Detect which cell encompasses the target text, then output its (x, y) center coordinate. 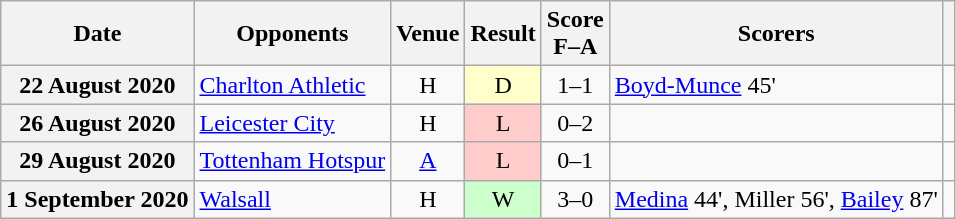
Charlton Athletic (292, 85)
ScoreF–A (575, 34)
1–1 (575, 85)
Boyd-Munce 45' (776, 85)
W (503, 199)
Medina 44', Miller 56', Bailey 87' (776, 199)
D (503, 85)
Scorers (776, 34)
Tottenham Hotspur (292, 161)
Opponents (292, 34)
Result (503, 34)
Leicester City (292, 123)
Venue (428, 34)
1 September 2020 (98, 199)
0–2 (575, 123)
26 August 2020 (98, 123)
3–0 (575, 199)
29 August 2020 (98, 161)
A (428, 161)
Walsall (292, 199)
0–1 (575, 161)
22 August 2020 (98, 85)
Date (98, 34)
